Locate the cell with the specified text and output its (x, y) center coordinate. 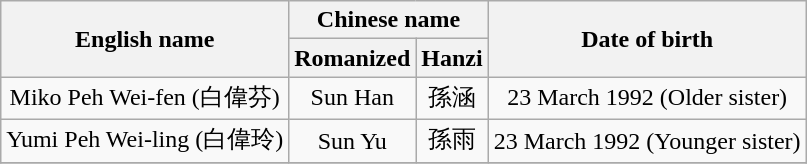
Date of birth (647, 39)
Chinese name (388, 20)
23 March 1992 (Younger sister) (647, 140)
Miko Peh Wei-fen (白偉芬) (145, 98)
Sun Han (352, 98)
23 March 1992 (Older sister) (647, 98)
孫涵 (452, 98)
English name (145, 39)
孫雨 (452, 140)
Sun Yu (352, 140)
Hanzi (452, 58)
Romanized (352, 58)
Yumi Peh Wei-ling (白偉玲) (145, 140)
